Scan for the cell matching the given text and deliver its [x, y] coordinate at center. 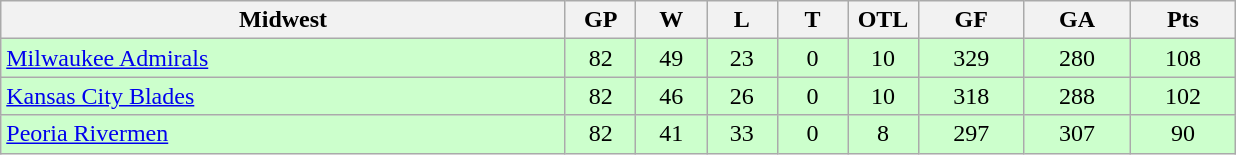
90 [1183, 134]
OTL [884, 20]
Kansas City Blades [284, 96]
46 [672, 96]
GA [1077, 20]
26 [742, 96]
W [672, 20]
108 [1183, 58]
GF [971, 20]
49 [672, 58]
L [742, 20]
Peoria Rivermen [284, 134]
Pts [1183, 20]
Milwaukee Admirals [284, 58]
288 [1077, 96]
318 [971, 96]
307 [1077, 134]
Midwest [284, 20]
280 [1077, 58]
23 [742, 58]
T [812, 20]
329 [971, 58]
8 [884, 134]
GP [600, 20]
33 [742, 134]
102 [1183, 96]
41 [672, 134]
297 [971, 134]
